Pinpoint the cell where the given text exists, returning its (X, Y) midpoint coordinate. 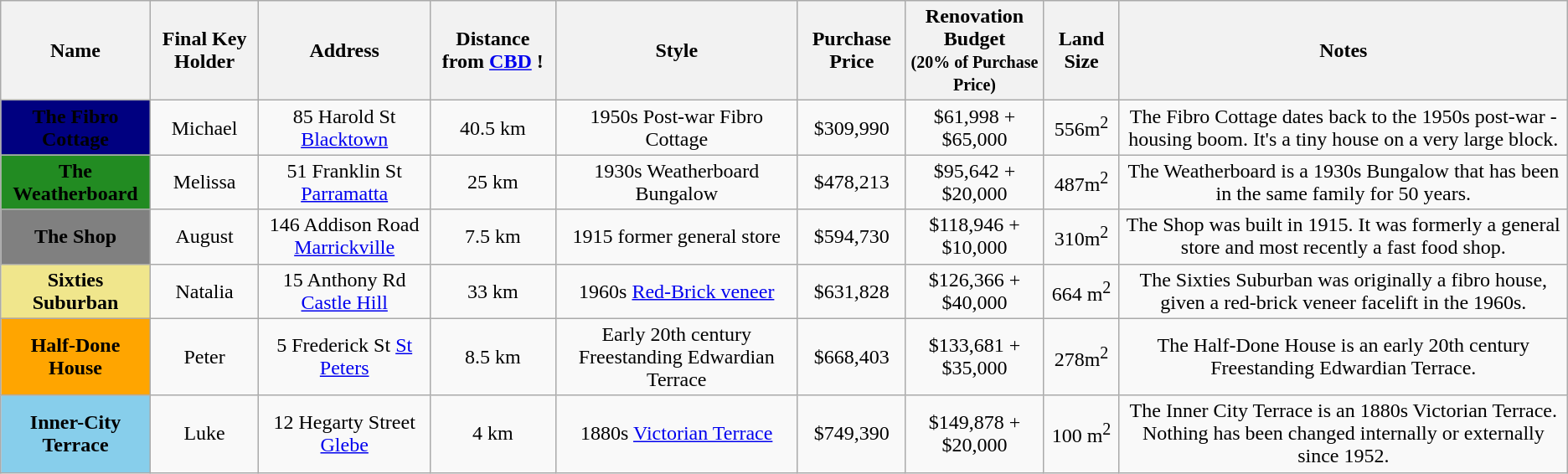
85 Harold St Blacktown (345, 127)
$594,730 (851, 236)
Notes (1344, 50)
Final Key Holder (204, 50)
$668,403 (851, 357)
Michael (204, 127)
15 Anthony Rd Castle Hill (345, 291)
12 Hegarty Street Glebe (345, 434)
4 km (493, 434)
Style (677, 50)
51 Franklin St Parramatta (345, 183)
33 km (493, 291)
Melissa (204, 183)
Renovation Budget(20% of Purchase Price) (974, 50)
Address (345, 50)
$749,390 (851, 434)
1960s Red-Brick veneer (677, 291)
Half-Done House (75, 357)
$118,946 + $10,000 (974, 236)
25 km (493, 183)
The Weatherboard (75, 183)
The Sixties Suburban was originally a fibro house, given a red-brick veneer facelift in the 1960s. (1344, 291)
310m2 (1082, 236)
The Shop (75, 236)
Purchase Price (851, 50)
7.5 km (493, 236)
487m2 (1082, 183)
1930s Weatherboard Bungalow (677, 183)
Distance from CBD ! (493, 50)
1915 former general store (677, 236)
The Half-Done House is an early 20th century Freestanding Edwardian Terrace. (1344, 357)
$631,828 (851, 291)
The Shop was built in 1915. It was formerly a general store and most recently a fast food shop. (1344, 236)
The Fibro Cottage dates back to the 1950s post-war -housing boom. It's a tiny house on a very large block. (1344, 127)
Name (75, 50)
The Inner City Terrace is an 1880s Victorian Terrace. Nothing has been changed internally or externally since 1952. (1344, 434)
Sixties Suburban (75, 291)
Luke (204, 434)
1950s Post-war Fibro Cottage (677, 127)
The Fibro Cottage (75, 127)
40.5 km (493, 127)
$309,990 (851, 127)
Early 20th century Freestanding Edwardian Terrace (677, 357)
5 Frederick St St Peters (345, 357)
Land Size (1082, 50)
664 m2 (1082, 291)
278m2 (1082, 357)
$61,998 + $65,000 (974, 127)
146 Addison Road Marrickville (345, 236)
Inner-City Terrace (75, 434)
$95,642 + $20,000 (974, 183)
$133,681 + $35,000 (974, 357)
Peter (204, 357)
Natalia (204, 291)
$126,366 + $40,000 (974, 291)
$478,213 (851, 183)
100 m2 (1082, 434)
The Weatherboard is a 1930s Bungalow that has been in the same family for 50 years. (1344, 183)
8.5 km (493, 357)
1880s Victorian Terrace (677, 434)
$149,878 + $20,000 (974, 434)
August (204, 236)
556m2 (1082, 127)
